Return the [X, Y] coordinate for the center point of the cell that contains the specified text.  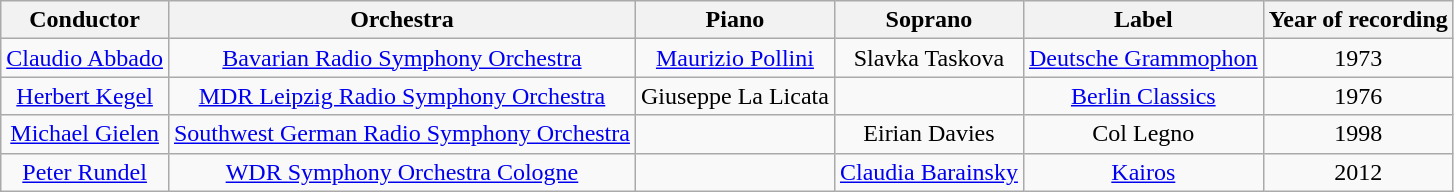
Peter Rundel [85, 172]
Bavarian Radio Symphony Orchestra [402, 58]
Soprano [928, 20]
2012 [1358, 172]
Claudio Abbado [85, 58]
1973 [1358, 58]
Label [1143, 20]
Conductor [85, 20]
Orchestra [402, 20]
MDR Leipzig Radio Symphony Orchestra [402, 96]
Maurizio Pollini [734, 58]
Slavka Taskova [928, 58]
Col Legno [1143, 134]
Eirian Davies [928, 134]
Giuseppe La Licata [734, 96]
Michael Gielen [85, 134]
1976 [1358, 96]
Year of recording [1358, 20]
1998 [1358, 134]
Herbert Kegel [85, 96]
Berlin Classics [1143, 96]
Deutsche Grammophon [1143, 58]
Piano [734, 20]
Kairos [1143, 172]
Claudia Barainsky [928, 172]
Southwest German Radio Symphony Orchestra [402, 134]
WDR Symphony Orchestra Cologne [402, 172]
